Locate the cell with the specified text and output its (X, Y) center coordinate. 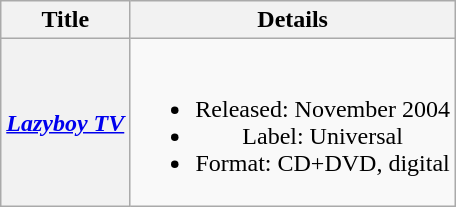
Title (66, 20)
Lazyboy TV (66, 122)
Details (293, 20)
Released: November 2004Label: UniversalFormat: CD+DVD, digital (293, 122)
